For the text-containing cell, return its midpoint in [X, Y] coordinate format. 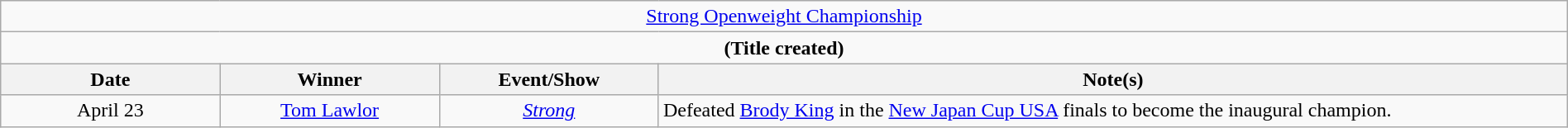
Date [111, 79]
Tom Lawlor [329, 111]
Strong Openweight Championship [784, 17]
Note(s) [1113, 79]
(Title created) [784, 48]
Winner [329, 79]
Strong [549, 111]
Event/Show [549, 79]
April 23 [111, 111]
Defeated Brody King in the New Japan Cup USA finals to become the inaugural champion. [1113, 111]
